Find where the given text appears and provide that cell's center as [x, y] coordinate. 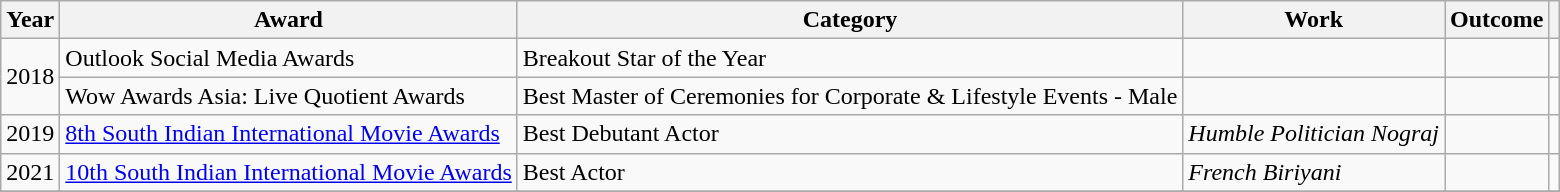
Best Actor [850, 172]
Wow Awards Asia: Live Quotient Awards [288, 96]
Humble Politician Nograj [1314, 134]
Work [1314, 20]
Category [850, 20]
Breakout Star of the Year [850, 58]
8th South Indian International Movie Awards [288, 134]
Outlook Social Media Awards [288, 58]
French Biriyani [1314, 172]
Best Master of Ceremonies for Corporate & Lifestyle Events - Male [850, 96]
Year [30, 20]
10th South Indian International Movie Awards [288, 172]
Award [288, 20]
Outcome [1497, 20]
2019 [30, 134]
2021 [30, 172]
Best Debutant Actor [850, 134]
2018 [30, 77]
